Extract the (X, Y) coordinate from the center of the cell holding the provided text.  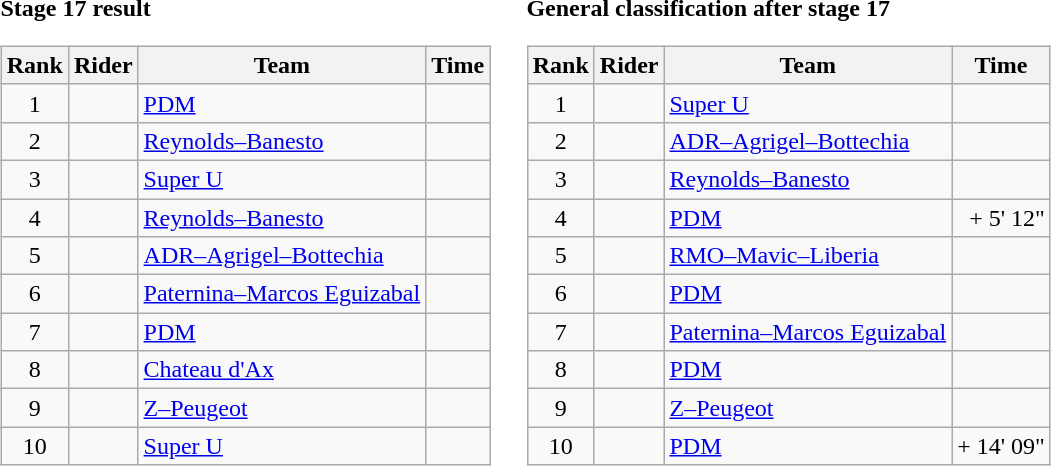
+ 14' 09" (1002, 446)
Chateau d'Ax (282, 370)
RMO–Mavic–Liberia (808, 256)
+ 5' 12" (1002, 217)
